Return the (X, Y) coordinate for the center point of the cell that contains the specified text.  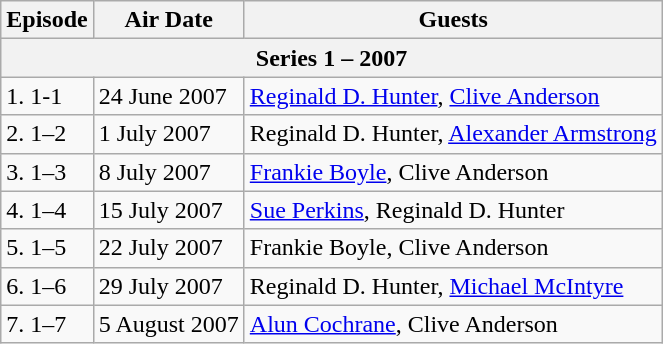
3. 1–3 (47, 172)
29 July 2007 (168, 286)
7. 1–7 (47, 324)
24 June 2007 (168, 96)
2. 1–2 (47, 134)
15 July 2007 (168, 210)
6. 1–6 (47, 286)
5 August 2007 (168, 324)
Air Date (168, 20)
Series 1 – 2007 (332, 58)
Guests (453, 20)
8 July 2007 (168, 172)
Episode (47, 20)
Sue Perkins, Reginald D. Hunter (453, 210)
1 July 2007 (168, 134)
Reginald D. Hunter, Alexander Armstrong (453, 134)
4. 1–4 (47, 210)
5. 1–5 (47, 248)
1. 1-1 (47, 96)
Alun Cochrane, Clive Anderson (453, 324)
Reginald D. Hunter, Clive Anderson (453, 96)
22 July 2007 (168, 248)
Reginald D. Hunter, Michael McIntyre (453, 286)
